Locate the cell with the specified text and output its [x, y] center coordinate. 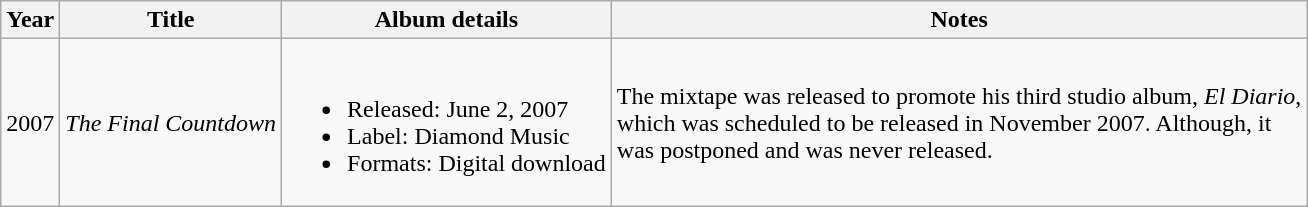
The Final Countdown [171, 122]
Title [171, 20]
Released: June 2, 2007Label: Diamond MusicFormats: Digital download [447, 122]
Notes [959, 20]
Year [30, 20]
2007 [30, 122]
Album details [447, 20]
